Scan for the cell matching the given text and deliver its (X, Y) coordinate at center. 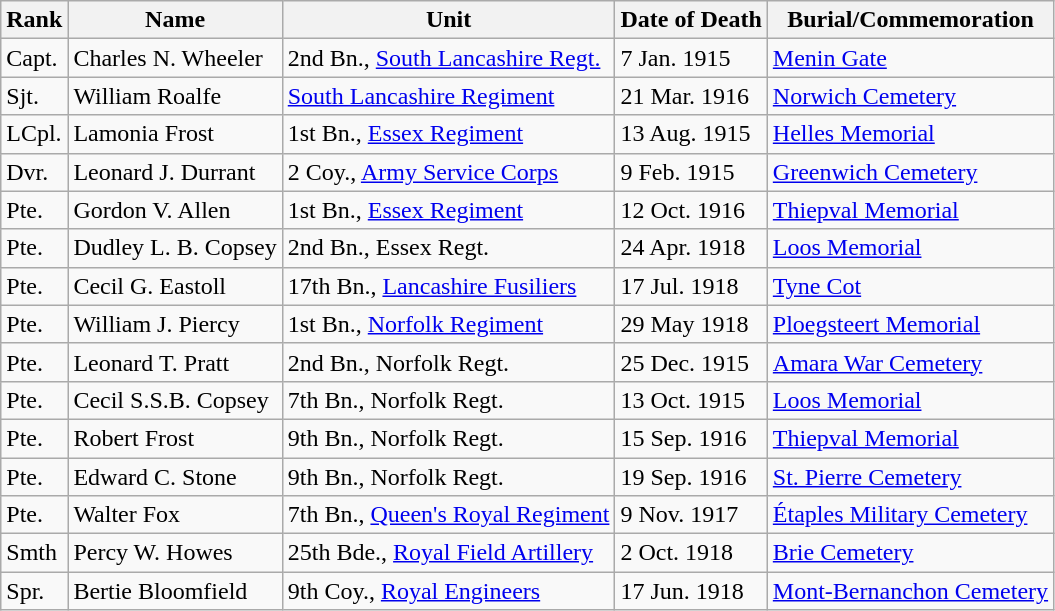
Helles Memorial (910, 134)
Cecil S.S.B. Copsey (175, 400)
Burial/Commemoration (910, 20)
13 Aug. 1915 (691, 134)
17 Jun. 1918 (691, 591)
Smth (34, 553)
Edward C. Stone (175, 477)
Capt. (34, 58)
Rank (34, 20)
Leonard J. Durrant (175, 172)
17 Jul. 1918 (691, 286)
Gordon V. Allen (175, 210)
Brie Cemetery (910, 553)
2 Coy., Army Service Corps (448, 172)
William J. Piercy (175, 324)
2 Oct. 1918 (691, 553)
Menin Gate (910, 58)
Spr. (34, 591)
Name (175, 20)
Lamonia Frost (175, 134)
7th Bn., Norfolk Regt. (448, 400)
21 Mar. 1916 (691, 96)
Sjt. (34, 96)
19 Sep. 1916 (691, 477)
Étaples Military Cemetery (910, 515)
24 Apr. 1918 (691, 248)
13 Oct. 1915 (691, 400)
South Lancashire Regiment (448, 96)
Dvr. (34, 172)
7 Jan. 1915 (691, 58)
Date of Death (691, 20)
2nd Bn., Norfolk Regt. (448, 362)
LCpl. (34, 134)
Mont-Bernanchon Cemetery (910, 591)
25th Bde., Royal Field Artillery (448, 553)
Cecil G. Eastoll (175, 286)
17th Bn., Lancashire Fusiliers (448, 286)
Unit (448, 20)
Bertie Bloomfield (175, 591)
2nd Bn., South Lancashire Regt. (448, 58)
7th Bn., Queen's Royal Regiment (448, 515)
12 Oct. 1916 (691, 210)
Robert Frost (175, 438)
Norwich Cemetery (910, 96)
9 Feb. 1915 (691, 172)
Ploegsteert Memorial (910, 324)
Charles N. Wheeler (175, 58)
25 Dec. 1915 (691, 362)
Dudley L. B. Copsey (175, 248)
9 Nov. 1917 (691, 515)
2nd Bn., Essex Regt. (448, 248)
Percy W. Howes (175, 553)
Walter Fox (175, 515)
William Roalfe (175, 96)
15 Sep. 1916 (691, 438)
1st Bn., Norfolk Regiment (448, 324)
Leonard T. Pratt (175, 362)
Tyne Cot (910, 286)
Amara War Cemetery (910, 362)
9th Coy., Royal Engineers (448, 591)
29 May 1918 (691, 324)
Greenwich Cemetery (910, 172)
St. Pierre Cemetery (910, 477)
